Locate the cell with the specified text and output its [x, y] center coordinate. 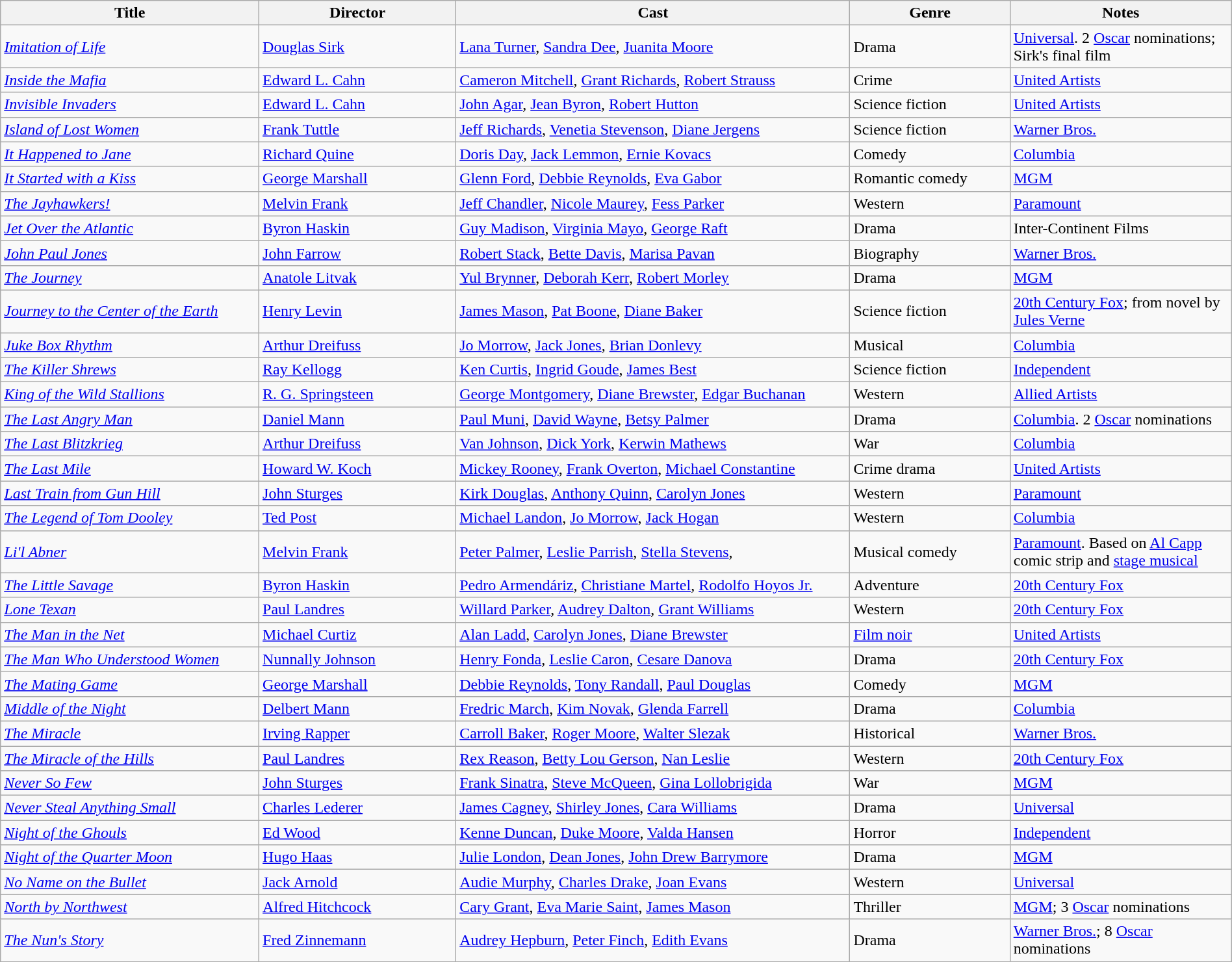
Nunnally Johnson [357, 659]
The Killer Shrews [130, 370]
Frank Tuttle [357, 129]
Ken Curtis, Ingrid Goude, James Best [653, 370]
Cameron Mitchell, Grant Richards, Robert Strauss [653, 80]
Alan Ladd, Carolyn Jones, Diane Brewster [653, 634]
Director [357, 13]
Jack Arnold [357, 882]
Inside the Mafia [130, 80]
Crime drama [930, 469]
Ted Post [357, 518]
Carroll Baker, Roger Moore, Walter Slezak [653, 733]
Hugo Haas [357, 857]
Delbert Mann [357, 708]
James Cagney, Shirley Jones, Cara Williams [653, 808]
Michael Landon, Jo Morrow, Jack Hogan [653, 518]
Musical comedy [930, 551]
Fred Zinnemann [357, 940]
Lone Texan [130, 610]
Biography [930, 253]
The Jayhawkers! [130, 203]
No Name on the Bullet [130, 882]
Howard W. Koch [357, 469]
The Man Who Understood Women [130, 659]
Ed Wood [357, 833]
Michael Curtiz [357, 634]
The Mating Game [130, 684]
Jeff Chandler, Nicole Maurey, Fess Parker [653, 203]
The Nun's Story [130, 940]
It Started with a Kiss [130, 179]
Kenne Duncan, Duke Moore, Valda Hansen [653, 833]
The Man in the Net [130, 634]
Robert Stack, Bette Davis, Marisa Pavan [653, 253]
Lana Turner, Sandra Dee, Juanita Moore [653, 47]
Henry Levin [357, 311]
Daniel Mann [357, 419]
Guy Madison, Virginia Mayo, George Raft [653, 228]
The Miracle [130, 733]
The Last Angry Man [130, 419]
The Legend of Tom Dooley [130, 518]
Crime [930, 80]
Juke Box Rhythm [130, 345]
Debbie Reynolds, Tony Randall, Paul Douglas [653, 684]
The Last Blitzkrieg [130, 444]
R. G. Springsteen [357, 395]
Jo Morrow, Jack Jones, Brian Donlevy [653, 345]
Henry Fonda, Leslie Caron, Cesare Danova [653, 659]
Never Steal Anything Small [130, 808]
Allied Artists [1120, 395]
Imitation of Life [130, 47]
Fredric March, Kim Novak, Glenda Farrell [653, 708]
Cast [653, 13]
Kirk Douglas, Anthony Quinn, Carolyn Jones [653, 493]
Title [130, 13]
King of the Wild Stallions [130, 395]
Adventure [930, 585]
Audie Murphy, Charles Drake, Joan Evans [653, 882]
James Mason, Pat Boone, Diane Baker [653, 311]
Alfred Hitchcock [357, 907]
Night of the Ghouls [130, 833]
Paul Muni, David Wayne, Betsy Palmer [653, 419]
Yul Brynner, Deborah Kerr, Robert Morley [653, 278]
Horror [930, 833]
Van Johnson, Dick York, Kerwin Mathews [653, 444]
It Happened to Jane [130, 154]
John Farrow [357, 253]
Cary Grant, Eva Marie Saint, James Mason [653, 907]
20th Century Fox; from novel by Jules Verne [1120, 311]
Musical [930, 345]
Charles Lederer [357, 808]
Notes [1120, 13]
Thriller [930, 907]
Film noir [930, 634]
Julie London, Dean Jones, John Drew Barrymore [653, 857]
Jeff Richards, Venetia Stevenson, Diane Jergens [653, 129]
George Montgomery, Diane Brewster, Edgar Buchanan [653, 395]
Willard Parker, Audrey Dalton, Grant Williams [653, 610]
Island of Lost Women [130, 129]
Journey to the Center of the Earth [130, 311]
John Agar, Jean Byron, Robert Hutton [653, 105]
Romantic comedy [930, 179]
Invisible Invaders [130, 105]
Li'l Abner [130, 551]
Last Train from Gun Hill [130, 493]
The Little Savage [130, 585]
Frank Sinatra, Steve McQueen, Gina Lollobrigida [653, 783]
Ray Kellogg [357, 370]
Glenn Ford, Debbie Reynolds, Eva Gabor [653, 179]
The Miracle of the Hills [130, 759]
John Paul Jones [130, 253]
Mickey Rooney, Frank Overton, Michael Constantine [653, 469]
Night of the Quarter Moon [130, 857]
Peter Palmer, Leslie Parrish, Stella Stevens, [653, 551]
Pedro Armendáriz, Christiane Martel, Rodolfo Hoyos Jr. [653, 585]
Universal. 2 Oscar nominations; Sirk's final film [1120, 47]
Richard Quine [357, 154]
Inter-Continent Films [1120, 228]
Middle of the Night [130, 708]
Irving Rapper [357, 733]
MGM; 3 Oscar nominations [1120, 907]
Columbia. 2 Oscar nominations [1120, 419]
Historical [930, 733]
Never So Few [130, 783]
Doris Day, Jack Lemmon, Ernie Kovacs [653, 154]
North by Northwest [130, 907]
Audrey Hepburn, Peter Finch, Edith Evans [653, 940]
Douglas Sirk [357, 47]
Jet Over the Atlantic [130, 228]
Paramount. Based on Al Capp comic strip and stage musical [1120, 551]
Warner Bros.; 8 Oscar nominations [1120, 940]
The Journey [130, 278]
Rex Reason, Betty Lou Gerson, Nan Leslie [653, 759]
Genre [930, 13]
Anatole Litvak [357, 278]
The Last Mile [130, 469]
